Scan for the cell matching the given text and deliver its [X, Y] coordinate at center. 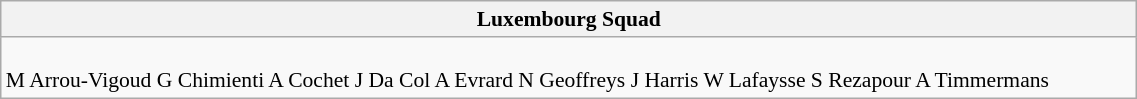
Luxembourg Squad [569, 19]
M Arrou-Vigoud G Chimienti A Cochet J Da Col A Evrard N Geoffreys J Harris W Lafaysse S Rezapour A Timmermans [569, 68]
